Return [x, y] of the center of cell containing provided text 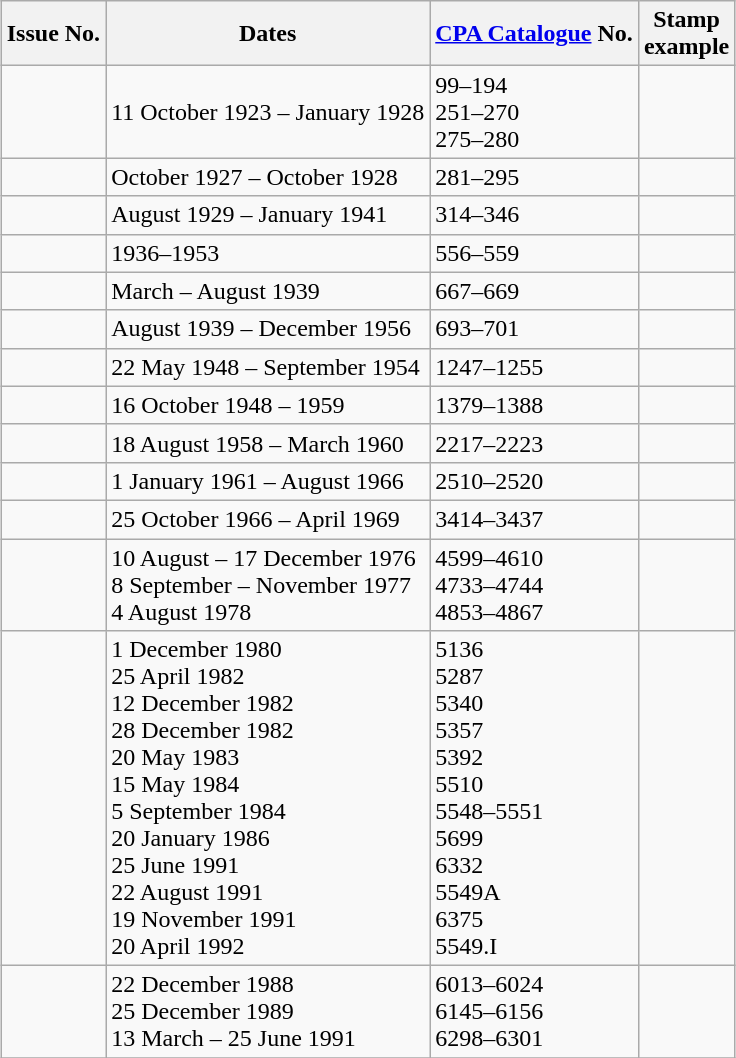
1247–1255 [534, 367]
6013–60246145–61566298–6301 [534, 1012]
16 October 1948 – 1959 [268, 405]
CPA Catalogue No. [534, 34]
25 October 1966 – April 1969 [268, 519]
Issue No. [53, 34]
4599–46104733–47444853–4867 [534, 584]
556–559 [534, 253]
667–669 [534, 291]
5136528753405357539255105548–5551569963325549А63755549.I [534, 798]
281–295 [534, 177]
693–701 [534, 329]
18 August 1958 – March 1960 [268, 443]
1936–1953 [268, 253]
22 December 198825 December 198913 March – 25 June 1991 [268, 1012]
1 January 1961 – August 1966 [268, 481]
August 1929 – January 1941 [268, 215]
11 October 1923 – January 1928 [268, 112]
Dates [268, 34]
10 August – 17 December 19768 September – November 19774 August 1978 [268, 584]
314–346 [534, 215]
August 1939 – December 1956 [268, 329]
October 1927 – October 1928 [268, 177]
2217–2223 [534, 443]
March – August 1939 [268, 291]
3414–3437 [534, 519]
Stampexample [686, 34]
99–194251–270275–280 [534, 112]
1379–1388 [534, 405]
2510–2520 [534, 481]
22 May 1948 – September 1954 [268, 367]
